Search for the cell housing the specified text and yield its (x, y) center coordinate. 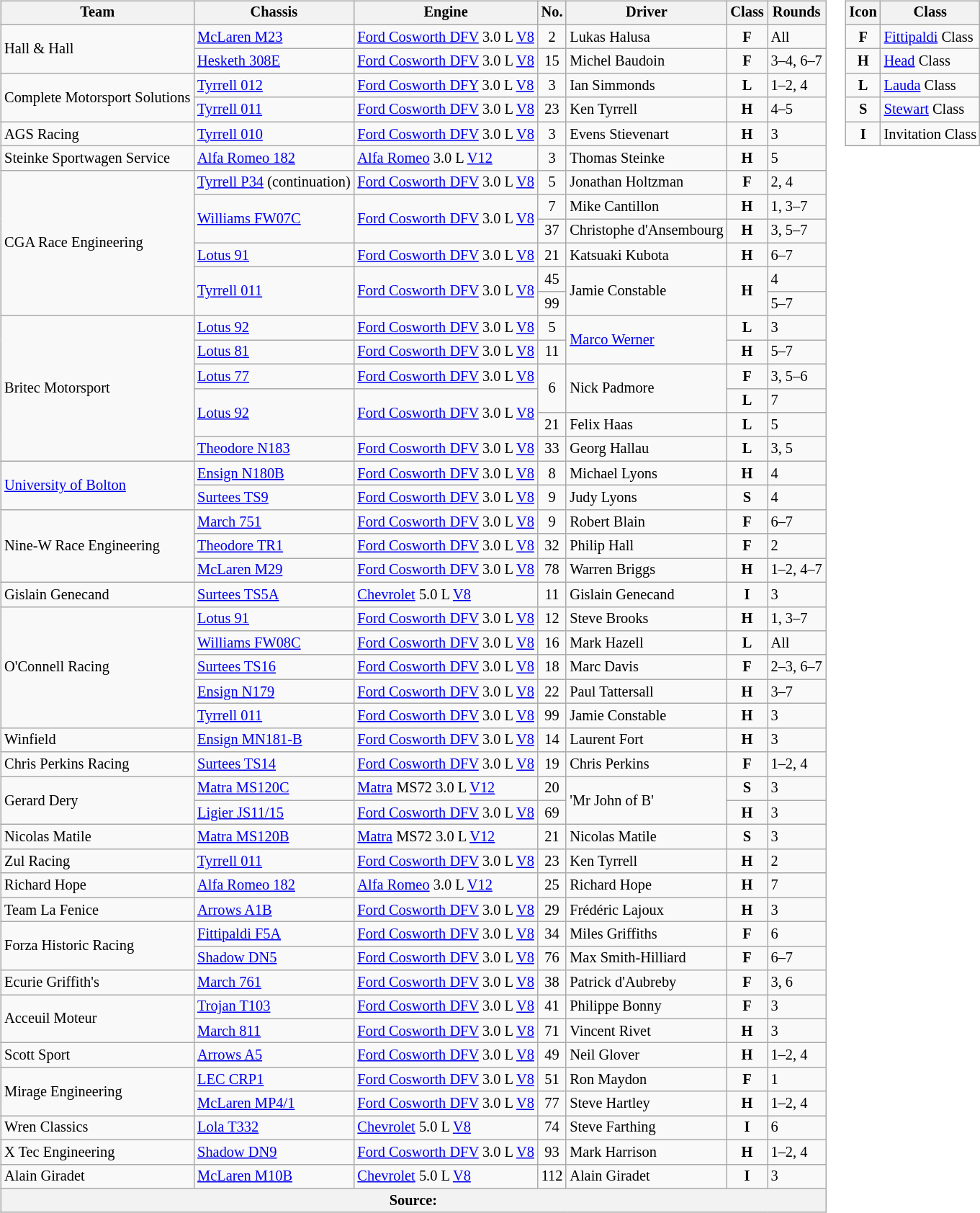
Ron Maydon (647, 1080)
Surtees TS5A (274, 594)
Ford Cosworth DFY 3.0 L V8 (446, 86)
Chassis (274, 13)
25 (552, 885)
Ian Simmonds (647, 86)
Steve Hartley (647, 1104)
Nine-W Race Engineering (97, 546)
March 761 (274, 983)
Forza Historic Racing (97, 946)
Michael Lyons (647, 473)
McLaren M23 (274, 37)
Williams FW08C (274, 643)
Source: (413, 1201)
Katsuaki Kubota (647, 255)
CGA Race Engineering (97, 243)
Complete Motorsport Solutions (97, 98)
Surtees TS14 (274, 764)
3–4, 6–7 (796, 61)
1 (796, 1080)
Hall & Hall (97, 49)
76 (552, 958)
Wren Classics (97, 1128)
77 (552, 1104)
Marco Werner (647, 340)
3, 5–7 (796, 231)
2–3, 6–7 (796, 667)
20 (552, 789)
AGS Racing (97, 134)
32 (552, 546)
37 (552, 231)
22 (552, 691)
Robert Blain (647, 522)
Ensign MN181-B (274, 740)
Engine (446, 13)
3, 5–6 (796, 376)
Tyrrell 010 (274, 134)
Thomas Steinke (647, 158)
Nick Padmore (647, 388)
'Mr John of B' (647, 801)
Lola T332 (274, 1128)
March 751 (274, 522)
Judy Lyons (647, 498)
Mirage Engineering (97, 1092)
Mark Hazell (647, 643)
McLaren MP4/1 (274, 1104)
Ligier JS11/15 (274, 813)
Zul Racing (97, 861)
Mike Cantillon (647, 207)
34 (552, 934)
Shadow DN5 (274, 958)
15 (552, 61)
Steinke Sportwagen Service (97, 158)
Williams FW07C (274, 219)
3–7 (796, 691)
Surtees TS16 (274, 667)
Patrick d'Aubreby (647, 983)
Tyrrell P34 (continuation) (274, 182)
Rounds (796, 13)
Paul Tattersall (647, 691)
Miles Griffiths (647, 934)
16 (552, 643)
Felix Haas (647, 425)
Britec Motorsport (97, 388)
O'Connell Racing (97, 667)
Icon (863, 13)
Mark Harrison (647, 1152)
29 (552, 910)
Matra MS120B (274, 837)
41 (552, 1007)
Fittipaldi Class (930, 37)
Theodore TR1 (274, 546)
Warren Briggs (647, 570)
Team La Fenice (97, 910)
112 (552, 1176)
12 (552, 619)
University of Bolton (97, 485)
Lotus 77 (274, 376)
X Tec Engineering (97, 1152)
Evens Stievenart (647, 134)
Michel Baudoin (647, 61)
78 (552, 570)
Ecurie Griffith's (97, 983)
Stewart Class (930, 109)
Winfield (97, 740)
Scott Sport (97, 1055)
Head Class (930, 61)
4–5 (796, 109)
18 (552, 667)
Team (97, 13)
Lotus 81 (274, 352)
8 (552, 473)
Tyrrell 012 (274, 86)
Fittipaldi F5A (274, 934)
19 (552, 764)
14 (552, 740)
49 (552, 1055)
Philippe Bonny (647, 1007)
Acceuil Moteur (97, 1019)
69 (552, 813)
Steve Farthing (647, 1128)
Trojan T103 (274, 1007)
Gerard Dery (97, 801)
No. (552, 13)
51 (552, 1080)
Arrows A1B (274, 910)
Invitation Class (930, 134)
38 (552, 983)
Christophe d'Ansembourg (647, 231)
Surtees TS9 (274, 498)
Georg Hallau (647, 449)
Philip Hall (647, 546)
3, 5 (796, 449)
1–2, 4–7 (796, 570)
Vincent Rivet (647, 1031)
Chris Perkins Racing (97, 764)
Max Smith-Hilliard (647, 958)
Ensign N179 (274, 691)
Theodore N183 (274, 449)
93 (552, 1152)
Neil Glover (647, 1055)
3, 6 (796, 983)
71 (552, 1031)
Ensign N180B (274, 473)
Frédéric Lajoux (647, 910)
Lauda Class (930, 86)
Steve Brooks (647, 619)
Marc Davis (647, 667)
Hesketh 308E (274, 61)
Arrows A5 (274, 1055)
LEC CRP1 (274, 1080)
McLaren M29 (274, 570)
45 (552, 279)
McLaren M10B (274, 1176)
74 (552, 1128)
Chris Perkins (647, 764)
Jonathan Holtzman (647, 182)
Matra MS120C (274, 789)
Laurent Fort (647, 740)
March 811 (274, 1031)
33 (552, 449)
2, 4 (796, 182)
Lukas Halusa (647, 37)
Shadow DN9 (274, 1152)
Driver (647, 13)
